Scan for the cell matching the given text and deliver its (x, y) coordinate at center. 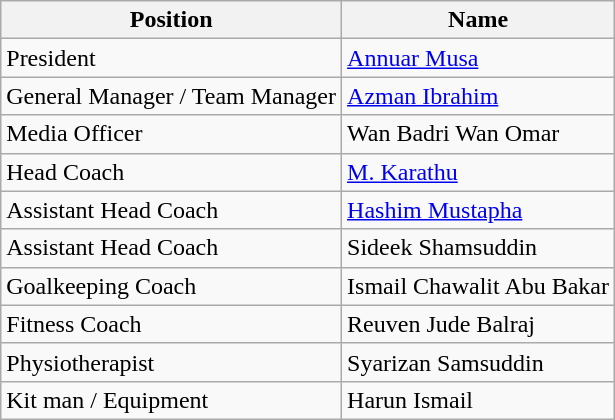
Wan Badri Wan Omar (478, 134)
Ismail Chawalit Abu Bakar (478, 286)
Harun Ismail (478, 400)
Syarizan Samsuddin (478, 362)
Sideek Shamsuddin (478, 248)
Position (172, 20)
Reuven Jude Balraj (478, 324)
Goalkeeping Coach (172, 286)
Hashim Mustapha (478, 210)
Name (478, 20)
General Manager / Team Manager (172, 96)
Head Coach (172, 172)
President (172, 58)
Annuar Musa (478, 58)
M. Karathu (478, 172)
Physiotherapist (172, 362)
Media Officer (172, 134)
Fitness Coach (172, 324)
Kit man / Equipment (172, 400)
Azman Ibrahim (478, 96)
